Pinpoint the cell where the given text exists, returning its (X, Y) midpoint coordinate. 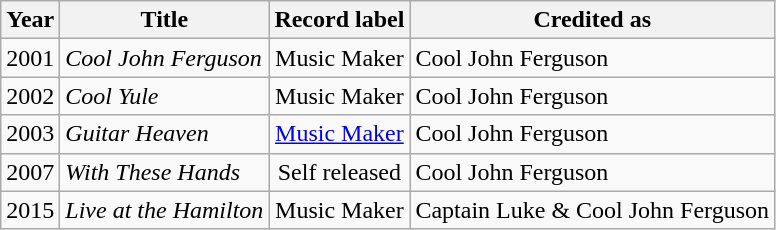
2001 (30, 58)
Title (164, 20)
2002 (30, 96)
2007 (30, 172)
Captain Luke & Cool John Ferguson (592, 210)
2015 (30, 210)
2003 (30, 134)
Credited as (592, 20)
Cool Yule (164, 96)
Live at the Hamilton (164, 210)
Guitar Heaven (164, 134)
With These Hands (164, 172)
Self released (340, 172)
Record label (340, 20)
Year (30, 20)
